Capture the cell that displays the provided text and extract its (x, y) central coordinate. 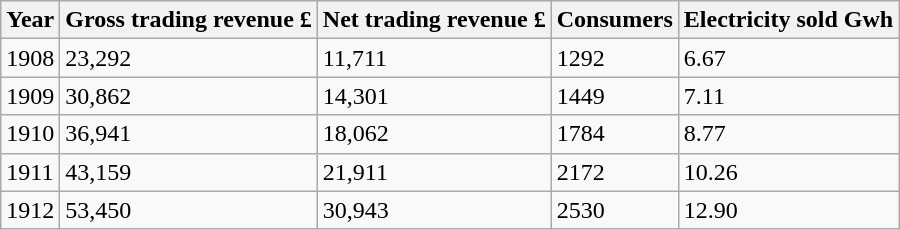
1909 (30, 96)
53,450 (189, 210)
12.90 (788, 210)
18,062 (434, 134)
1292 (614, 58)
1784 (614, 134)
30,943 (434, 210)
Electricity sold Gwh (788, 20)
1908 (30, 58)
30,862 (189, 96)
8.77 (788, 134)
7.11 (788, 96)
2172 (614, 172)
36,941 (189, 134)
10.26 (788, 172)
43,159 (189, 172)
Net trading revenue £ (434, 20)
14,301 (434, 96)
Year (30, 20)
21,911 (434, 172)
2530 (614, 210)
6.67 (788, 58)
Consumers (614, 20)
1912 (30, 210)
Gross trading revenue £ (189, 20)
11,711 (434, 58)
1449 (614, 96)
1911 (30, 172)
1910 (30, 134)
23,292 (189, 58)
